Extract the (x, y) coordinate from the center of the cell holding the provided text.  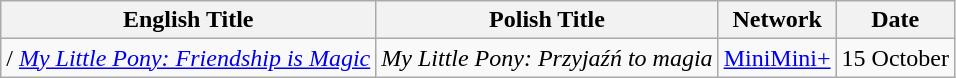
15 October (895, 58)
English Title (188, 20)
Network (777, 20)
Polish Title (547, 20)
Date (895, 20)
/ My Little Pony: Friendship is Magic (188, 58)
My Little Pony: Przyjaźń to magia (547, 58)
MiniMini+ (777, 58)
